Output the [X, Y] coordinate of the center of the cell containing the given text.  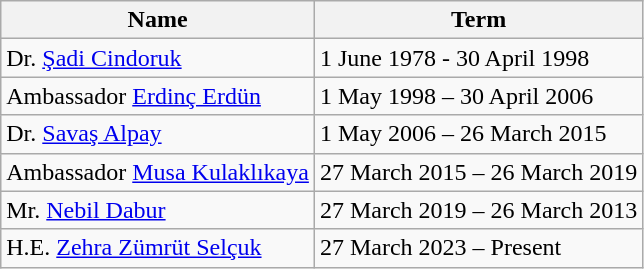
27 March 2023 – Present [478, 248]
Name [158, 20]
1 May 2006 – 26 March 2015 [478, 134]
Dr. Şadi Cindoruk [158, 58]
H.E. Zehra Zümrüt Selçuk [158, 248]
1 May 1998 – 30 April 2006 [478, 96]
Dr. Savaş Alpay [158, 134]
27 March 2019 – 26 March 2013 [478, 210]
Ambassador Musa Kulaklıkaya [158, 172]
Ambassador Erdinç Erdün [158, 96]
1 June 1978 - 30 April 1998 [478, 58]
27 March 2015 – 26 March 2019 [478, 172]
Term [478, 20]
Mr. Nebil Dabur [158, 210]
